From the cell containing the given text, extract its center point as [X, Y] coordinate. 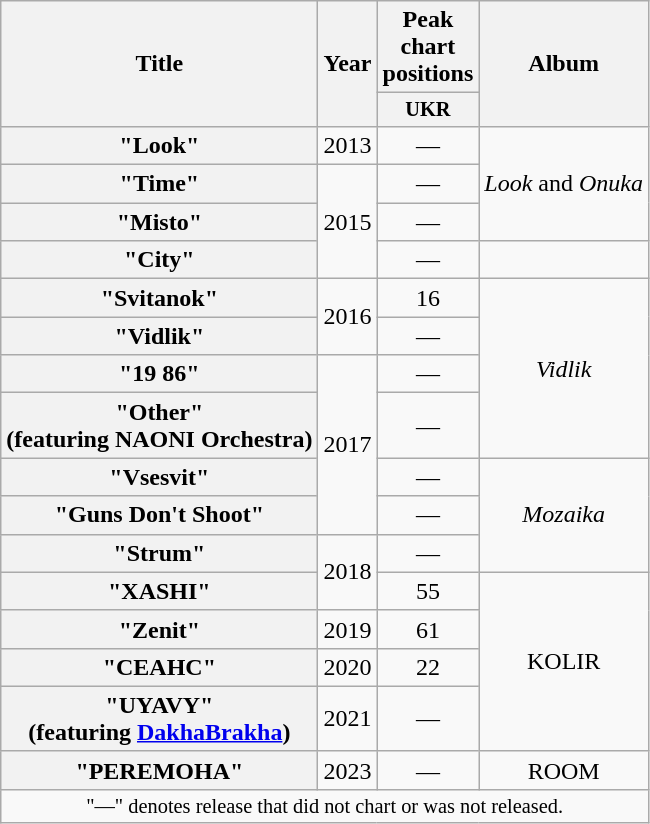
2019 [348, 629]
"Look" [160, 145]
Look and Onuka [564, 183]
UKR [428, 110]
Year [348, 64]
2015 [348, 222]
"Vidlik" [160, 336]
Peak chart positions [428, 47]
"19 86" [160, 374]
KOLIR [564, 662]
"Strum" [160, 553]
"Svitanok" [160, 298]
"CEAHC" [160, 667]
2018 [348, 572]
55 [428, 591]
16 [428, 298]
2016 [348, 317]
2020 [348, 667]
"Guns Don't Shoot" [160, 515]
"Time" [160, 184]
"—" denotes release that did not chart or was not released. [325, 806]
"Zenit" [160, 629]
"UYAVY" (featuring DakhaBrakha) [160, 718]
61 [428, 629]
ROOM [564, 770]
"XASHI" [160, 591]
"Vsesvit" [160, 477]
"PEREMOHA" [160, 770]
Mozaika [564, 515]
2023 [348, 770]
"City" [160, 260]
22 [428, 667]
2013 [348, 145]
"Other" (featuring NAONI Orchestra) [160, 426]
"Misto" [160, 222]
Album [564, 64]
2021 [348, 718]
Title [160, 64]
Vidlik [564, 368]
2017 [348, 444]
